Search for the cell housing the specified text and yield its [x, y] center coordinate. 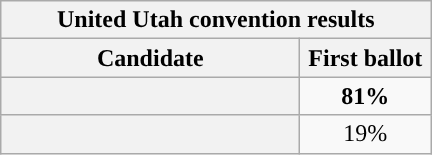
19% [366, 134]
Candidate [150, 58]
81% [366, 96]
United Utah convention results [216, 20]
First ballot [366, 58]
